Output the [X, Y] coordinate of the center of the cell containing the given text.  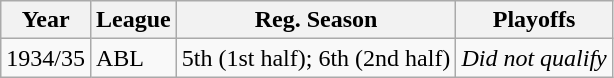
League [133, 20]
Year [46, 20]
1934/35 [46, 58]
5th (1st half); 6th (2nd half) [316, 58]
ABL [133, 58]
Reg. Season [316, 20]
Playoffs [534, 20]
Did not qualify [534, 58]
